Find where the given text appears and provide that cell's center as (X, Y) coordinate. 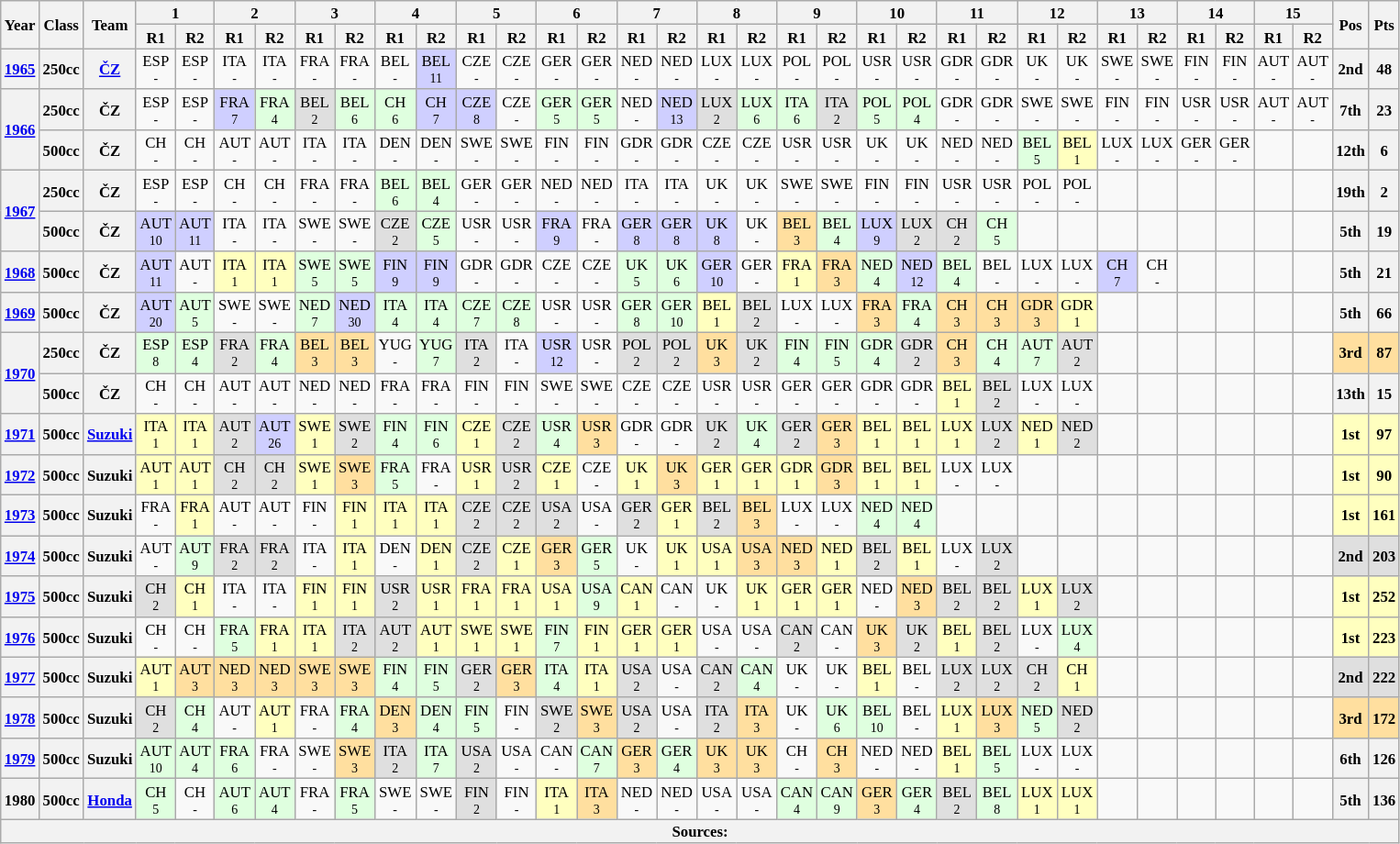
NED5 (1038, 718)
FIN7 (557, 637)
1975 (20, 596)
1967 (20, 211)
CAN9 (837, 799)
1977 (20, 677)
136 (1383, 799)
FRA6 (235, 759)
YUG7 (437, 353)
CZE7 (477, 313)
1980 (20, 799)
12th (1350, 150)
1978 (20, 718)
GDR4 (877, 353)
DEN3 (394, 718)
1 (174, 13)
LUX4 (1077, 637)
90 (1383, 474)
USR3 (596, 434)
POL4 (917, 110)
UK4 (757, 434)
AUT20 (156, 313)
14 (1216, 13)
UK8 (717, 231)
NED13 (677, 110)
1966 (20, 130)
GDR2 (917, 353)
UK5 (637, 272)
Pos (1350, 25)
CH6 (394, 110)
AUT26 (275, 434)
11 (976, 13)
13th (1350, 394)
AUT9 (194, 556)
Sources: (701, 831)
1971 (20, 434)
19th (1350, 191)
252 (1383, 596)
CAN1 (637, 596)
Team (110, 25)
8 (736, 13)
203 (1383, 556)
1972 (20, 474)
223 (1383, 637)
87 (1383, 353)
LUX6 (757, 110)
6th (1350, 759)
9 (817, 13)
CAN7 (596, 759)
NED30 (355, 313)
FIN6 (437, 434)
ESP4 (194, 353)
Class (61, 25)
7 (657, 13)
1974 (20, 556)
POL5 (877, 110)
13 (1138, 13)
USR12 (557, 353)
126 (1383, 759)
AUT5 (194, 313)
ESP8 (156, 353)
7th (1350, 110)
19 (1383, 231)
23 (1383, 110)
1973 (20, 516)
NED12 (917, 272)
172 (1383, 718)
USA3 (757, 556)
LUX3 (997, 718)
BEL8 (997, 799)
USR4 (557, 434)
CZE5 (437, 231)
ITA6 (797, 110)
YUG- (394, 353)
NED7 (315, 313)
21 (1383, 272)
AUT7 (1038, 353)
12 (1057, 13)
1970 (20, 373)
161 (1383, 516)
Pts (1383, 25)
1979 (20, 759)
48 (1383, 69)
222 (1383, 677)
1976 (20, 637)
3 (334, 13)
Honda (110, 799)
AUT3 (194, 677)
97 (1383, 434)
ITA7 (437, 759)
DEN1 (437, 556)
BEL11 (437, 69)
5 (497, 13)
66 (1383, 313)
10 (897, 13)
FRA9 (557, 231)
Year (20, 25)
AUT6 (235, 799)
FRA7 (235, 110)
USA9 (596, 596)
4 (415, 13)
BEL10 (877, 718)
FIN2 (477, 799)
1968 (20, 272)
1969 (20, 313)
1965 (20, 69)
DEN4 (437, 718)
LUX9 (877, 231)
